Locate the cell with the specified text and output its (x, y) center coordinate. 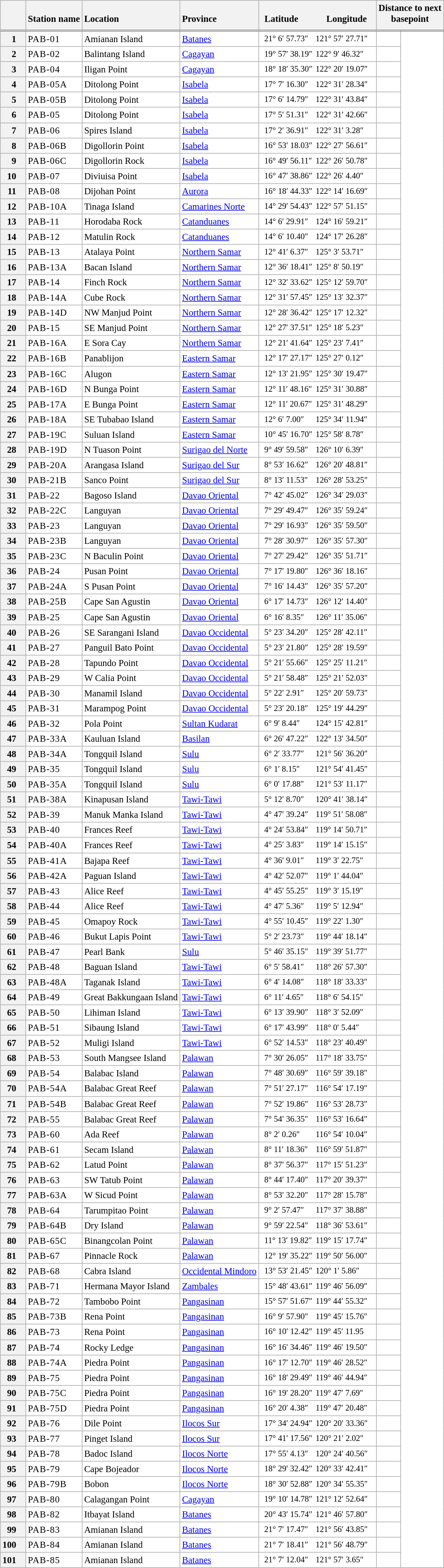
Ada Reef (131, 1134)
119° 3′ 15.19″ (345, 891)
12° 32′ 33.62″ (289, 282)
75 (13, 1165)
126° 28′ 53.25″ (345, 480)
51 (13, 800)
125° 17′ 12.32″ (345, 313)
126° 10′ 6.39″ (345, 450)
120° 1′ 5.86″ (345, 1271)
119° 3′ 22.75″ (345, 861)
PAB-83 (54, 1530)
PAB-42A (54, 876)
PAB-12 (54, 237)
63 (13, 982)
4° 55′ 10.45″ (289, 921)
8° 44′ 17.40″ (289, 1180)
Province (219, 13)
119° 46′ 56.09″ (345, 1286)
Pusan Point (131, 571)
SW Tatub Point (131, 1180)
PAB-64 (54, 1210)
Balabac Island (131, 1074)
56 (13, 876)
Distance to nextbasepoint (410, 13)
PAB-23C (54, 556)
125° 28′ 19.59″ (345, 647)
Badoc Island (131, 1454)
PAB-54 (54, 1074)
PAB-18A (54, 419)
PAB-51 (54, 1028)
5° 21′ 58.48″ (289, 678)
60 (13, 937)
7° 30′ 26.05″ (289, 1058)
PAB-22 (54, 495)
59 (13, 921)
14° 6′ 29.91″ (289, 222)
4° 47′ 39.24″ (289, 815)
73 (13, 1134)
116° 53′ 28.73″ (345, 1104)
PAB-68 (54, 1271)
6° 5′ 58.41″ (289, 967)
118° 3′ 52.09″ (345, 1013)
116° 54′ 10.04″ (345, 1134)
17° 2′ 36.91″ (289, 130)
14° 29′ 54.43″ (289, 206)
Iligan Point (131, 70)
91 (13, 1408)
85 (13, 1317)
PAB-45 (54, 921)
12° 31′ 57.45″ (289, 298)
116° 59′ 51.87″ (345, 1150)
101 (13, 1560)
53 (13, 830)
125° 8′ 50.19″ (345, 267)
Paguan Island (131, 876)
125° 34′ 11.94″ (345, 419)
PAB-14A (54, 298)
PAB-19C (54, 435)
119° 51′ 58.08″ (345, 815)
Manuk Manka Island (131, 815)
Pinnacle Rock (131, 1256)
6 (13, 115)
12° 11′ 48.16″ (289, 389)
99 (13, 1530)
18 (13, 298)
SE Manjud Point (131, 328)
8 (13, 146)
N Baculin Point (131, 556)
PAB-77 (54, 1439)
12° 6′ 7.00″ (289, 419)
PAB-06C (54, 161)
PAB-13 (54, 252)
PAB-21B (54, 480)
21° 7′ 18.41″ (289, 1545)
119° 45′ 15.76″ (345, 1317)
34 (13, 541)
117° 28′ 15.78″ (345, 1195)
Omapoy Rock (131, 921)
119° 45′ 11.95 (345, 1332)
18° 18′ 35.30″ (289, 70)
124° 16′ 59.21″ (345, 222)
122° 14′ 16.69″ (345, 191)
119° 5′ 12.94″ (345, 906)
78 (13, 1210)
Marampog Point (131, 709)
Sultan Kudarat (219, 724)
PAB-15 (54, 328)
Finch Rock (131, 282)
PAB-34A (54, 754)
122° 26′ 50.78″ (345, 161)
PAB-74 (54, 1347)
121° 12′ 52.64″ (345, 1500)
PAB-47 (54, 952)
7° 28′ 30.97″ (289, 541)
37 (13, 587)
120° 34′ 55.35″ (345, 1484)
Matulin Rock (131, 237)
Pola Point (131, 724)
4 (13, 85)
120° 24′ 40.56″ (345, 1454)
116° 54′ 17.19″ (345, 1089)
Kinapusan Island (131, 800)
16° 16′ 34.46″ (289, 1347)
122° 31′ 28.34″ (345, 85)
PAB-75D (54, 1408)
S Pusan Point (131, 587)
Digollorin Point (131, 146)
121° 53′ 11.17″ (345, 785)
PAB-22C (54, 511)
125° 13′ 32.37″ (345, 298)
116° 59′ 39.18″ (345, 1074)
121° 54′ 41.45″ (345, 769)
PAB-05A (54, 85)
4° 25′ 3.83″ (289, 845)
PAB-30 (54, 693)
16 (13, 267)
126° 35′ 57.30″ (345, 541)
SE Sarangani Island (131, 632)
Tapundo Point (131, 663)
Tambobo Point (131, 1302)
21° 7′ 17.47″ (289, 1530)
PAB-23B (54, 541)
48 (13, 754)
16° 19′ 28.20″ (289, 1393)
21° 6′ 57.73″ (289, 39)
Rocky Ledge (131, 1347)
40 (13, 632)
119° 46′ 44.94″ (345, 1378)
PAB-79 (54, 1469)
11 (13, 191)
6° 26′ 47.22″ (289, 739)
PAB-31 (54, 709)
122° 9′ 46.32″ (345, 54)
PAB-14D (54, 313)
19 (13, 313)
122° 57′ 51.15″ (345, 206)
118° 0′ 5.44″ (345, 1028)
19° 57′ 38.19″ (289, 54)
49 (13, 769)
PAB-43 (54, 891)
13 (13, 222)
16° 47′ 38.86″ (289, 176)
5 (13, 100)
PAB-65C (54, 1241)
PAB-16B (54, 359)
PAB-23 (54, 526)
PAB-85 (54, 1560)
8° 53′ 16.62″ (289, 465)
5° 2′ 23.73″ (289, 937)
125° 3′ 53.71″ (345, 252)
97 (13, 1500)
125° 58′ 8.78″ (345, 435)
Suluan Island (131, 435)
36 (13, 571)
122° 31′ 3.28″ (345, 130)
12° 41′ 6.37″ (289, 252)
7° 52′ 19.86″ (289, 1104)
PAB-06B (54, 146)
Cabra Island (131, 1271)
PAB-53 (54, 1058)
PAB-17A (54, 404)
21° 7′ 12.04″ (289, 1560)
Kauluan Island (131, 739)
PAB-63A (54, 1195)
17° 6′ 14.79″ (289, 100)
70 (13, 1089)
6° 1′ 8.15″ (289, 769)
87 (13, 1347)
N Bunga Point (131, 389)
124° 15′ 42.81″ (345, 724)
62 (13, 967)
PAB-40A (54, 845)
126° 12′ 14.40″ (345, 602)
125° 20′ 59.73″ (345, 693)
64 (13, 997)
PAB-25 (54, 617)
96 (13, 1484)
57 (13, 891)
17° 55′ 4.13″ (289, 1454)
Sibaung Island (131, 1028)
Digollorin Rock (131, 161)
8° 37′ 56.37″ (289, 1165)
120° 41′ 38.14″ (345, 800)
121° 56′ 36.20″ (345, 754)
88 (13, 1362)
125° 12′ 59.70″ (345, 282)
12 (13, 206)
119° 15′ 17.74″ (345, 1241)
Itbayat Island (131, 1515)
118° 36′ 53.61″ (345, 1226)
PAB-40 (54, 830)
90 (13, 1393)
Pinget Island (131, 1439)
92 (13, 1424)
PAB-60 (54, 1134)
PAB-16A (54, 344)
E Sora Cay (131, 344)
7° 48′ 30.69″ (289, 1074)
Longitude (345, 13)
126° 35′ 59.24″ (345, 511)
PAB-07 (54, 176)
Cube Rock (131, 298)
PAB-48 (54, 967)
28 (13, 450)
98 (13, 1515)
7° 54′ 36.35″ (289, 1119)
Arangasa Island (131, 465)
Aurora (219, 191)
16° 18′ 44.33″ (289, 191)
7° 16′ 14.43″ (289, 587)
118° 23′ 40.49″ (345, 1043)
118° 18′ 33.33″ (345, 982)
PAB-24 (54, 571)
PAB-28 (54, 663)
14° 6′ 10.40″ (289, 237)
16° 49′ 56.11″ (289, 161)
26 (13, 419)
17° 34′ 24.94″ (289, 1424)
5° 46′ 35.15″ (289, 952)
Bobon (131, 1484)
Diviuisa Point (131, 176)
PAB-02 (54, 54)
16° 20′ 4.38″ (289, 1408)
PAB-27 (54, 647)
16° 18′ 29.49″ (289, 1378)
126° 35′ 57.20″ (345, 587)
5° 23′ 21.80″ (289, 647)
Pearl Bank (131, 952)
6° 17′ 14.73″ (289, 602)
6° 2′ 33.77″ (289, 754)
10° 45′ 16.70″ (289, 435)
39 (13, 617)
PAB-29 (54, 678)
46 (13, 724)
126° 11′ 35.06″ (345, 617)
16° 53′ 18.03″ (289, 146)
Latud Point (131, 1165)
Dry Island (131, 1226)
121° 56′ 48.79″ (345, 1545)
125° 21′ 52.03″ (345, 678)
5° 12′ 8.70″ (289, 800)
4° 36′ 9.01″ (289, 861)
12° 21′ 41.64″ (289, 344)
Cape Bojeador (131, 1469)
PAB-84 (54, 1545)
54 (13, 845)
55 (13, 861)
Location (131, 13)
12° 17′ 27.17″ (289, 359)
12° 19′ 35.22″ (289, 1256)
6° 52′ 14.53″ (289, 1043)
Baguan Island (131, 967)
PAB-63 (54, 1180)
PAB-64B (54, 1226)
89 (13, 1378)
PAB-01 (54, 39)
86 (13, 1332)
N Tuason Point (131, 450)
126° 36′ 18.16″ (345, 571)
Lihiman Island (131, 1013)
PAB-61 (54, 1150)
Tinaga Island (131, 206)
Great Bakkungaan Island (131, 997)
17° 41′ 17.56″ (289, 1439)
PAB-05B (54, 100)
119° 50′ 56.00″ (345, 1256)
95 (13, 1469)
Dijohan Point (131, 191)
3 (13, 70)
122° 31′ 42.66″ (345, 115)
126° 35′ 51.71″ (345, 556)
Bajapa Reef (131, 861)
125° 18′ 5.23″ (345, 328)
119° 46′ 28.52″ (345, 1362)
118° 26′ 57.30″ (345, 967)
121° 57′ 27.71″ (345, 39)
15° 48′ 43.61″ (289, 1286)
125° 30′ 19.47″ (345, 374)
PAB-10A (54, 206)
10 (13, 176)
PAB-35 (54, 769)
120° 20′ 33.36″ (345, 1424)
PAB-13A (54, 267)
PAB-75 (54, 1378)
18° 30′ 52.88″ (289, 1484)
122° 31′ 43.84″ (345, 100)
25 (13, 404)
4° 24′ 53.84″ (289, 830)
72 (13, 1119)
43 (13, 678)
12° 13′ 21.95″ (289, 374)
20 (13, 328)
119° 1′ 44.04″ (345, 876)
E Bunga Point (131, 404)
6° 4′ 14.08″ (289, 982)
PAB-73 (54, 1332)
126° 20′ 48.81″ (345, 465)
17 (13, 282)
PAB-48A (54, 982)
PAB-46 (54, 937)
125° 23′ 7.41″ (345, 344)
76 (13, 1180)
PAB-73B (54, 1317)
PAB-19D (54, 450)
Dile Point (131, 1424)
18° 29′ 32.42″ (289, 1469)
PAB-80 (54, 1500)
8° 53′ 32.20″ (289, 1195)
PAB-71 (54, 1286)
PAB-54A (54, 1089)
126° 35′ 59.50″ (345, 526)
Muligi Island (131, 1043)
PAB-38A (54, 800)
7° 17′ 19.80″ (289, 571)
PAB-54B (54, 1104)
Station name (54, 13)
PAB-20A (54, 465)
16° 9′ 57.90″ (289, 1317)
122° 20′ 19.07″ (345, 70)
69 (13, 1074)
PAB-67 (54, 1256)
2 (13, 54)
118° 6′ 54.15″ (345, 997)
PAB-14 (54, 282)
30 (13, 480)
122° 26′ 4.40″ (345, 176)
21 (13, 344)
27 (13, 435)
PAB-33A (54, 739)
117° 37′ 38.88″ (345, 1210)
8° 13′ 11.53″ (289, 480)
42 (13, 663)
Manamil Island (131, 693)
PAB-74A (54, 1362)
58 (13, 906)
24 (13, 389)
120° 21′ 2.02″ (345, 1439)
Panguil Bato Point (131, 647)
PAB-44 (54, 906)
6° 0′ 17.88″ (289, 785)
13° 53′ 21.45″ (289, 1271)
16° 10′ 12.42″ (289, 1332)
121° 46′ 57.80″ (345, 1515)
Bukut Lapis Point (131, 937)
4° 42′ 52.07″ (289, 876)
44 (13, 693)
8° 2′ 0.26″ (289, 1134)
119° 39′ 51.77″ (345, 952)
68 (13, 1058)
PAB-49 (54, 997)
7° 29′ 49.47″ (289, 511)
6° 17′ 43.99″ (289, 1028)
126° 34′ 29.03″ (345, 495)
6° 11′ 4.65″ (289, 997)
9 (13, 161)
PAB-41A (54, 861)
67 (13, 1043)
PAB-08 (54, 191)
7° 27′ 29.42″ (289, 556)
17° 7′ 16.30″ (289, 85)
9° 2′ 57.47″ (289, 1210)
52 (13, 815)
119° 14′ 50.71″ (345, 830)
Bacan Island (131, 267)
PAB-35A (54, 785)
119° 44′ 18.14″ (345, 937)
121° 56′ 43.85″ (345, 1530)
79 (13, 1226)
5° 23′ 34.20″ (289, 632)
119° 44′ 55.32″ (345, 1302)
100 (13, 1545)
120° 33′ 42.41″ (345, 1469)
Balintang Island (131, 54)
50 (13, 785)
PAB-50 (54, 1013)
Latitude (289, 13)
84 (13, 1302)
125° 31′ 30.88″ (345, 389)
33 (13, 526)
5° 21′ 55.66″ (289, 663)
W Calia Point (131, 678)
125° 27′ 0.12″ (345, 359)
Camarines Norte (219, 206)
7° 29′ 16.93″ (289, 526)
32 (13, 511)
81 (13, 1256)
PAB-52 (54, 1043)
66 (13, 1028)
15 (13, 252)
117° 20′ 39.37″ (345, 1180)
Secam Island (131, 1150)
PAB-25B (54, 602)
122° 13′ 34.50″ (345, 739)
31 (13, 495)
1 (13, 39)
PAB-24A (54, 587)
7 (13, 130)
Taganak Island (131, 982)
PAB-79B (54, 1484)
PAB-76 (54, 1424)
16° 17′ 12.70″ (289, 1362)
PAB-82 (54, 1515)
116° 53′ 16.64″ (345, 1119)
Tarumpitao Point (131, 1210)
Binangcolan Point (131, 1241)
11° 13′ 19.82″ (289, 1241)
SE Tubabao Island (131, 419)
6° 13′ 39.90″ (289, 1013)
PAB-75C (54, 1393)
PAB-06 (54, 130)
65 (13, 1013)
Alugon (131, 374)
W Sicud Point (131, 1195)
South Mangsee Island (131, 1058)
82 (13, 1271)
Spires Island (131, 130)
117° 15′ 51.23″ (345, 1165)
4° 45′ 55.25″ (289, 891)
71 (13, 1104)
6° 9′ 8.44″ (289, 724)
Panablijon (131, 359)
20° 43′ 15.74″ (289, 1515)
12° 11′ 20.67″ (289, 404)
5° 22′ 2.91″ (289, 693)
14 (13, 237)
119° 14′ 15.15″ (345, 845)
15° 57′ 51.67″ (289, 1302)
PAB-04 (54, 70)
47 (13, 739)
PAB-32 (54, 724)
Horodaba Rock (131, 222)
PAB-55 (54, 1119)
41 (13, 647)
Bagoso Island (131, 495)
Zambales (219, 1286)
Sanco Point (131, 480)
9° 49′ 59.58″ (289, 450)
Surigao del Norte (219, 450)
45 (13, 709)
119° 47′ 20.48″ (345, 1408)
125° 31′ 48.29″ (345, 404)
93 (13, 1439)
Atalaya Point (131, 252)
PAB-05 (54, 115)
PAB-39 (54, 815)
119° 22′ 1.30″ (345, 921)
PAB-16D (54, 389)
Basilan (219, 739)
PAB-16C (54, 374)
NW Manjud Point (131, 313)
9° 59′ 22.54″ (289, 1226)
38 (13, 602)
Calagangan Point (131, 1500)
117° 18′ 33.75″ (345, 1058)
PAB-78 (54, 1454)
5° 23′ 20.18″ (289, 709)
12° 28′ 36.42″ (289, 313)
80 (13, 1241)
29 (13, 465)
PAB-11 (54, 222)
94 (13, 1454)
35 (13, 556)
122° 27′ 56.61″ (345, 146)
74 (13, 1150)
4° 47′ 5.36″ (289, 906)
22 (13, 359)
8° 11′ 18.36″ (289, 1150)
12° 36′ 18.41″ (289, 267)
125° 19′ 44.29″ (345, 709)
19° 10′ 14.78″ (289, 1500)
Hermana Mayor Island (131, 1286)
12° 27′ 37.51″ (289, 328)
7° 42′ 45.02″ (289, 495)
125° 28′ 42.11″ (345, 632)
PAB-26 (54, 632)
61 (13, 952)
121° 57′ 3.65″ (345, 1560)
83 (13, 1286)
119° 46′ 19.50″ (345, 1347)
119° 47′ 7.69″ (345, 1393)
23 (13, 374)
17° 5′ 51.31″ (289, 115)
PAB-72 (54, 1302)
124° 17′ 26.28″ (345, 237)
125° 25′ 11.21″ (345, 663)
77 (13, 1195)
7° 51′ 27.17″ (289, 1089)
PAB-62 (54, 1165)
6° 16′ 8.35″ (289, 617)
Occidental Mindoro (219, 1271)
